Return [x, y] of the center of cell containing provided text 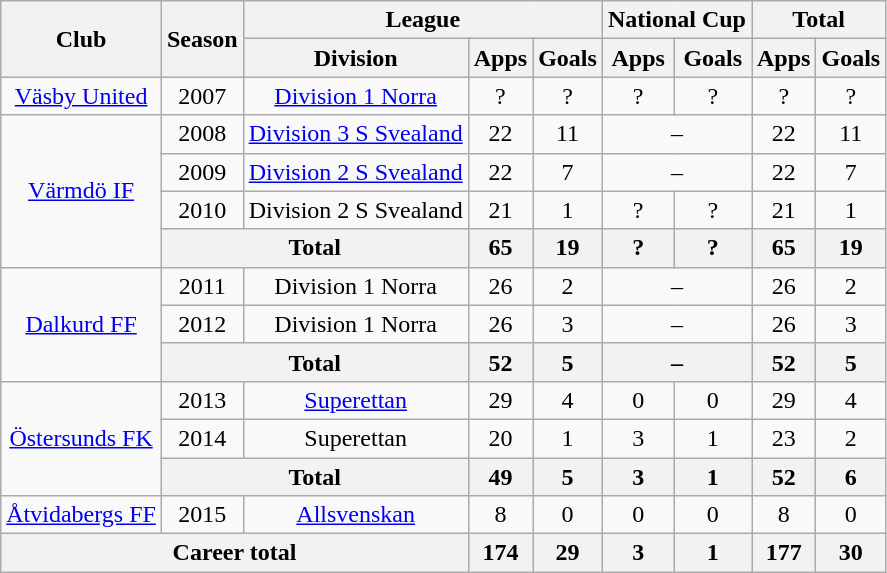
2009 [202, 172]
Division 3 S Svealand [356, 134]
2013 [202, 400]
2007 [202, 96]
2012 [202, 324]
Club [82, 39]
2010 [202, 210]
Career total [234, 553]
174 [500, 553]
Season [202, 39]
Värmdö IF [82, 191]
Division [356, 58]
2014 [202, 438]
Åtvidabergs FF [82, 515]
National Cup [676, 20]
2011 [202, 286]
Väsby United [82, 96]
Östersunds FK [82, 438]
20 [500, 438]
League [422, 20]
49 [500, 477]
6 [851, 477]
177 [784, 553]
30 [851, 553]
23 [784, 438]
2008 [202, 134]
Allsvenskan [356, 515]
Dalkurd FF [82, 324]
2015 [202, 515]
